Output the (X, Y) coordinate of the center of the cell containing the given text.  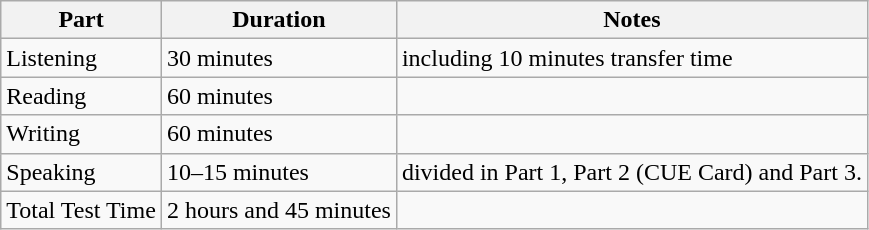
30 minutes (278, 58)
Total Test Time (82, 210)
2 hours and 45 minutes (278, 210)
Reading (82, 96)
Duration (278, 20)
divided in Part 1, Part 2 (CUE Card) and Part 3. (632, 172)
Part (82, 20)
Listening (82, 58)
Notes (632, 20)
Speaking (82, 172)
10–15 minutes (278, 172)
Writing (82, 134)
including 10 minutes transfer time (632, 58)
